Return (x, y) of the center of cell containing provided text 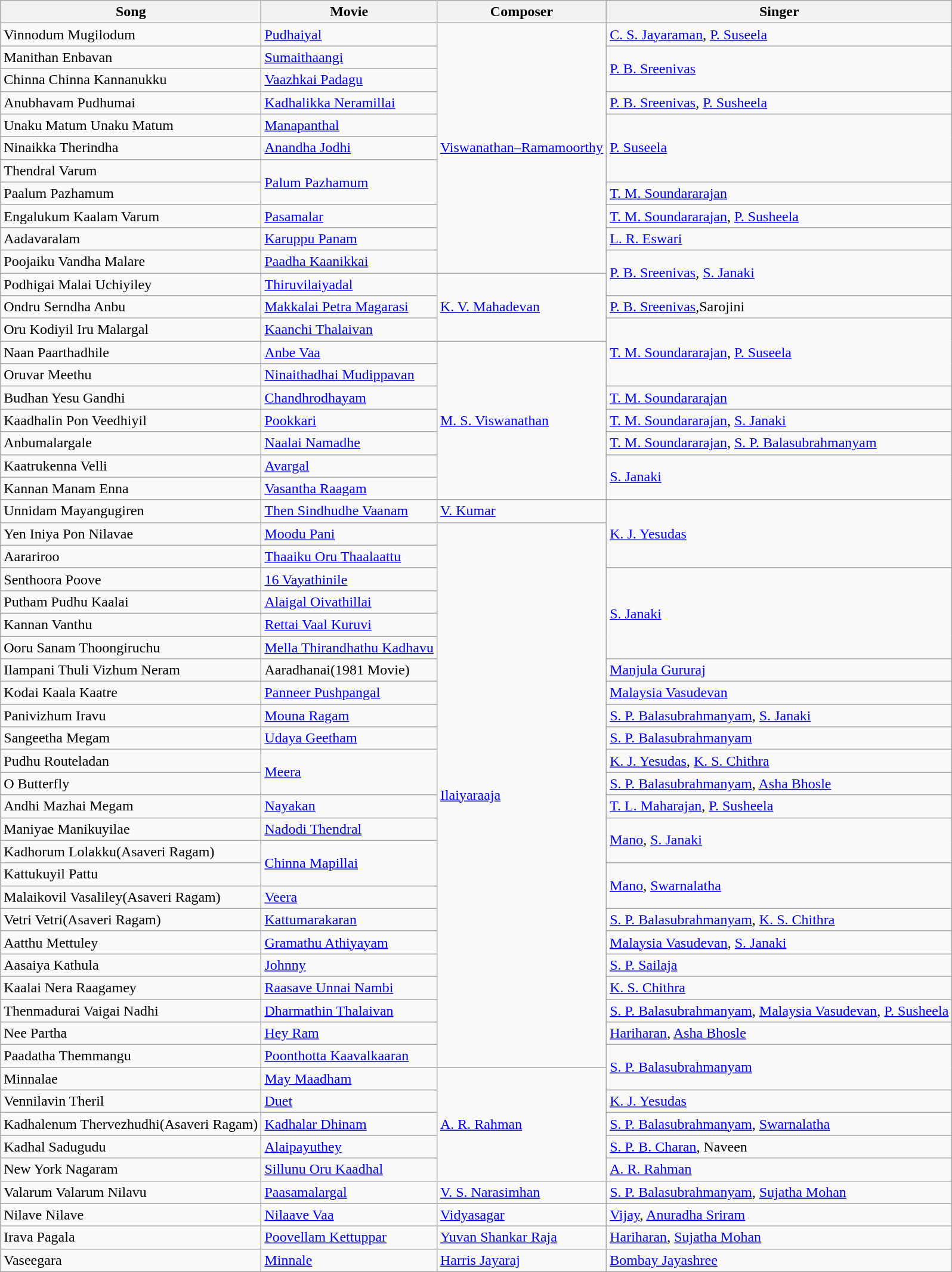
Movie (350, 12)
Hariharan, Sujatha Mohan (779, 1237)
Kadhalenum Thervezhudhi(Asaveri Ragam) (131, 1124)
Malaysia Vasudevan (779, 693)
Nadodi Thendral (350, 829)
Sillunu Oru Kaadhal (350, 1169)
Maniyae Manikuyilae (131, 829)
Minnalae (131, 1079)
S. P. Balasubrahmanyam, K. S. Chithra (779, 920)
Mano, Swarnalatha (779, 886)
Senthoora Poove (131, 579)
P. B. Sreenivas, P. Susheela (779, 103)
Naan Paarthadhile (131, 352)
Vidyasagar (521, 1215)
S. P. Sailaja (779, 965)
Ilampani Thuli Vizhum Neram (131, 670)
16 Vayathinile (350, 579)
Nilave Nilave (131, 1215)
Kaanchi Thalaivan (350, 330)
Makkalai Petra Magarasi (350, 307)
Minnale (350, 1260)
Vennilavin Theril (131, 1101)
Anbe Vaa (350, 352)
Kattumarakaran (350, 920)
Kadhorum Lolakku(Asaveri Ragam) (131, 852)
P. B. Sreenivas, S. Janaki (779, 273)
Engalukum Kaalam Varum (131, 216)
Thaaiku Oru Thaalaattu (350, 556)
Budhan Yesu Gandhi (131, 398)
K. S. Chithra (779, 988)
Paalum Pazhamum (131, 193)
Hariharan, Asha Bhosle (779, 1033)
V. S. Narasimhan (521, 1192)
Ninaikka Therindha (131, 148)
Naalai Namadhe (350, 443)
Anubhavam Pudhumai (131, 103)
S. P. Balasubrahmanyam, Sujatha Mohan (779, 1192)
Irava Pagala (131, 1237)
Unaku Matum Unaku Matum (131, 125)
Hey Ram (350, 1033)
Paasamalargal (350, 1192)
Nayakan (350, 806)
T. M. Soundararajan, P. Susheela (779, 216)
S. P. B. Charan, Naveen (779, 1147)
Vinnodum Mugilodum (131, 35)
Sangeetha Megam (131, 738)
Manapanthal (350, 125)
Malaysia Vasudevan, S. Janaki (779, 942)
T. L. Maharajan, P. Susheela (779, 806)
Pudhaiyal (350, 35)
Rettai Vaal Kuruvi (350, 624)
Pasamalar (350, 216)
Chinna Chinna Kannanukku (131, 80)
S. P. Balasubrahmanyam, Malaysia Vasudevan, P. Susheela (779, 1011)
Poojaiku Vandha Malare (131, 261)
Dharmathin Thalaivan (350, 1011)
Anandha Jodhi (350, 148)
Paadatha Themmangu (131, 1056)
Nilaave Vaa (350, 1215)
Johnny (350, 965)
Putham Pudhu Kaalai (131, 602)
Bombay Jayashree (779, 1260)
Thiruvilaiyadal (350, 284)
Kaadhalin Pon Veedhiyil (131, 420)
Panneer Pushpangal (350, 693)
Palum Pazhamum (350, 182)
Vaseegara (131, 1260)
Kaalai Nera Raagamey (131, 988)
K. V. Mahadevan (521, 307)
Oruvar Meethu (131, 375)
Gramathu Athiyayam (350, 942)
C. S. Jayaraman, P. Suseela (779, 35)
P. B. Sreenivas,Sarojini (779, 307)
S. P. Balasubrahmanyam, Asha Bhosle (779, 784)
T. M. Soundararajan, S. P. Balasubrahmanyam (779, 443)
Pudhu Routeladan (131, 761)
T. M. Soundararajan, S. Janaki (779, 420)
Kannan Manam Enna (131, 488)
Aatthu Mettuley (131, 942)
Song (131, 12)
Malaikovil Vasaliley(Asaveri Ragam) (131, 897)
O Butterfly (131, 784)
Aasaiya Kathula (131, 965)
Chinna Mapillai (350, 863)
Oru Kodiyil Iru Malargal (131, 330)
May Maadham (350, 1079)
Kadhalar Dhinam (350, 1124)
Kadhal Sadugudu (131, 1147)
Chandhrodhayam (350, 398)
P. B. Sreenivas (779, 69)
Singer (779, 12)
T. M. Soundararajan, P. Suseela (779, 352)
Ondru Serndha Anbu (131, 307)
S. P. Balasubrahmanyam, Swarnalatha (779, 1124)
Mano, S. Janaki (779, 840)
Alaipayuthey (350, 1147)
Vasantha Raagam (350, 488)
Podhigai Malai Uchiyiley (131, 284)
Yuvan Shankar Raja (521, 1237)
Anbumalargale (131, 443)
Ooru Sanam Thoongiruchu (131, 647)
Panivizhum Iravu (131, 716)
New York Nagaram (131, 1169)
Kodai Kaala Kaatre (131, 693)
Yen Iniya Pon Nilavae (131, 534)
Meera (350, 772)
Vetri Vetri(Asaveri Ragam) (131, 920)
Viswanathan–Ramamoorthy (521, 148)
Vaazhkai Padagu (350, 80)
P. Suseela (779, 148)
Harris Jayaraj (521, 1260)
Aarariroo (131, 556)
Poonthotta Kaavalkaaran (350, 1056)
Thendral Varum (131, 171)
K. J. Yesudas, K. S. Chithra (779, 761)
Manjula Gururaj (779, 670)
Then Sindhudhe Vaanam (350, 511)
V. Kumar (521, 511)
Thenmadurai Vaigai Nadhi (131, 1011)
Andhi Mazhai Megam (131, 806)
L. R. Eswari (779, 239)
Sumaithaangi (350, 57)
Valarum Valarum Nilavu (131, 1192)
Avargal (350, 466)
Duet (350, 1101)
Nee Partha (131, 1033)
Ilaiyaraaja (521, 795)
Kattukuyil Pattu (131, 874)
Composer (521, 12)
Unnidam Mayangugiren (131, 511)
Alaigal Oivathillai (350, 602)
Karuppu Panam (350, 239)
Kaatrukenna Velli (131, 466)
Mouna Ragam (350, 716)
Kadhalikka Neramillai (350, 103)
S. P. Balasubrahmanyam, S. Janaki (779, 716)
M. S. Viswanathan (521, 420)
Mella Thirandhathu Kadhavu (350, 647)
Manithan Enbavan (131, 57)
Kannan Vanthu (131, 624)
Aaradhanai(1981 Movie) (350, 670)
Aadavaralam (131, 239)
Poovellam Kettuppar (350, 1237)
Udaya Geetham (350, 738)
Moodu Pani (350, 534)
Paadha Kaanikkai (350, 261)
Pookkari (350, 420)
Ninaithadhai Mudippavan (350, 375)
Raasave Unnai Nambi (350, 988)
Vijay, Anuradha Sriram (779, 1215)
Veera (350, 897)
